Pinpoint the cell where the given text exists, returning its [X, Y] midpoint coordinate. 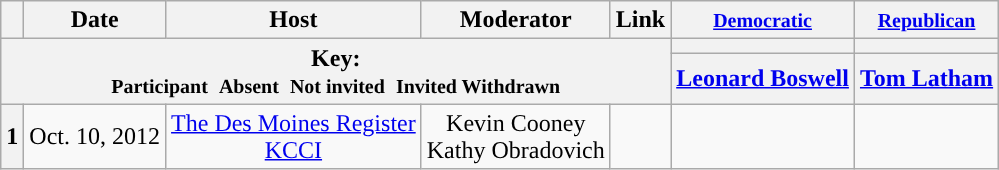
Tom Latham [926, 78]
Host [294, 20]
Kevin CooneyKathy Obradovich [516, 136]
Key: Participant Absent Not invited Invited Withdrawn [336, 72]
1 [12, 136]
Date [95, 20]
Moderator [516, 20]
The Des Moines RegisterKCCI [294, 136]
Link [640, 20]
Leonard Boswell [763, 78]
Oct. 10, 2012 [95, 136]
Democratic [763, 20]
Republican [926, 20]
